Detect which cell encompasses the target text, then output its [X, Y] center coordinate. 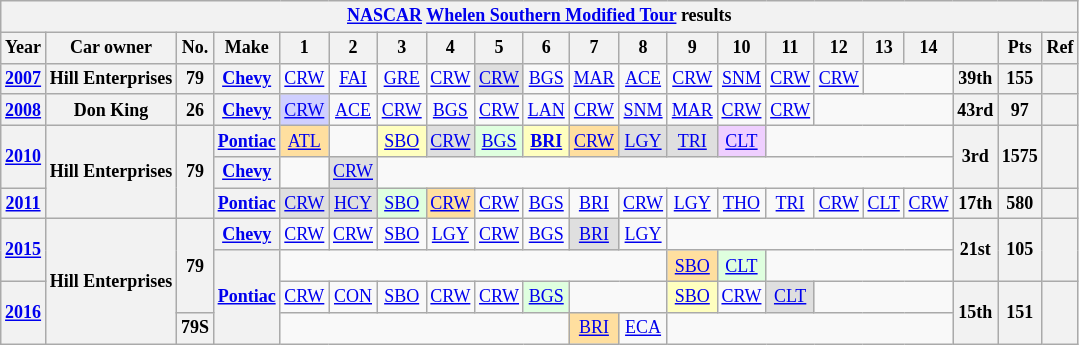
ECA [644, 328]
155 [1020, 78]
LAN [546, 110]
Pts [1020, 48]
1575 [1020, 156]
FAI [354, 78]
GRE [402, 78]
CON [354, 296]
2007 [24, 78]
17th [976, 204]
105 [1020, 250]
3rd [976, 156]
580 [1020, 204]
21st [976, 250]
2016 [24, 312]
2008 [24, 110]
6 [546, 48]
THO [742, 204]
ATL [304, 140]
Make [246, 48]
9 [692, 48]
26 [196, 110]
8 [644, 48]
10 [742, 48]
NASCAR Whelen Southern Modified Tour results [540, 16]
79S [196, 328]
39th [976, 78]
12 [838, 48]
97 [1020, 110]
7 [594, 48]
151 [1020, 312]
4 [450, 48]
2010 [24, 156]
3 [402, 48]
Car owner [110, 48]
11 [790, 48]
13 [884, 48]
2011 [24, 204]
No. [196, 48]
43rd [976, 110]
2015 [24, 250]
15th [976, 312]
Ref [1060, 48]
14 [928, 48]
1 [304, 48]
5 [500, 48]
Year [24, 48]
2 [354, 48]
Don King [110, 110]
HCY [354, 204]
